Search for the cell housing the specified text and yield its (x, y) center coordinate. 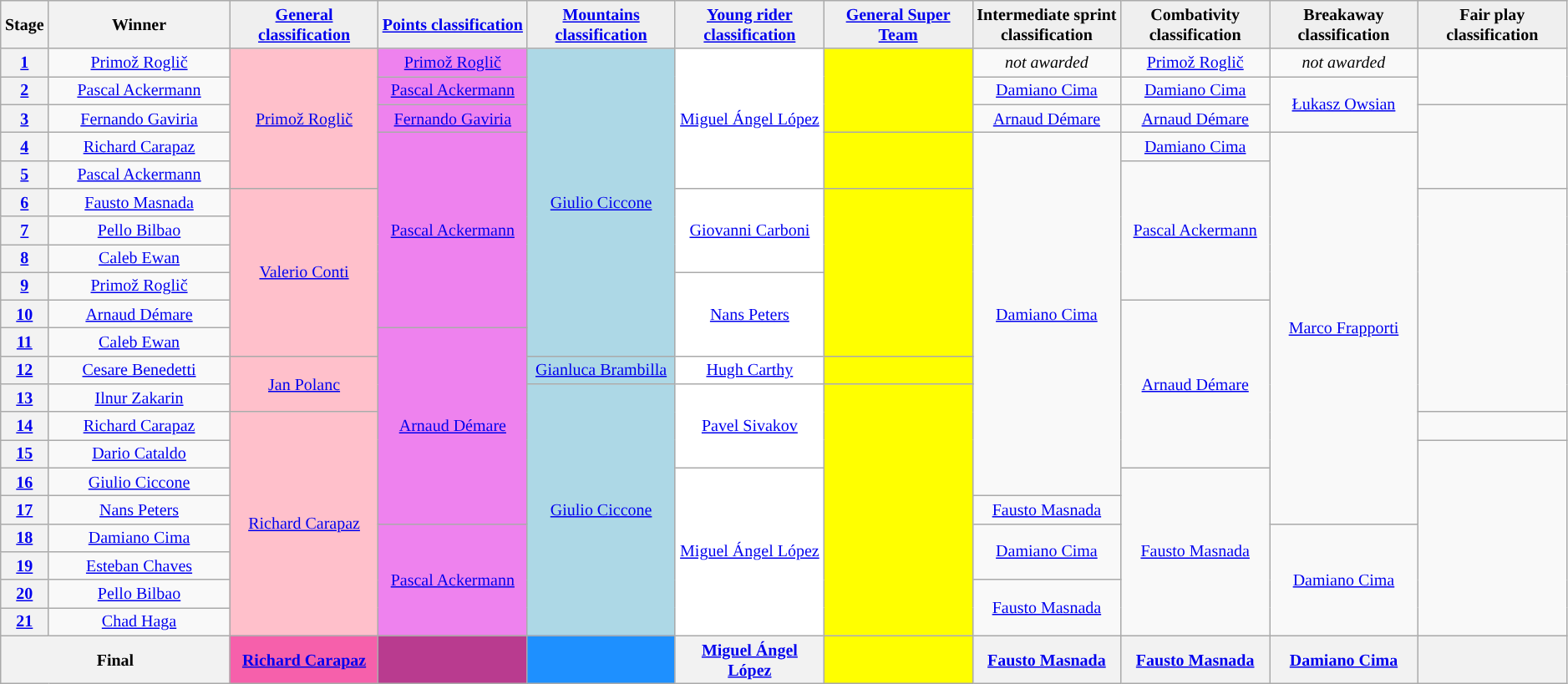
13 (25, 398)
Pavel Sivakov (749, 426)
Young rider classification (749, 25)
Ilnur Zakarin (139, 398)
14 (25, 426)
19 (25, 566)
Dario Cataldo (139, 454)
Gianluca Brambilla (601, 371)
20 (25, 593)
Chad Haga (139, 621)
Cesare Benedetti (139, 371)
Hugh Carthy (749, 371)
7 (25, 231)
8 (25, 259)
Marco Frapporti (1344, 329)
Jan Polanc (304, 384)
12 (25, 371)
General classification (304, 25)
9 (25, 286)
Giovanni Carboni (749, 231)
16 (25, 483)
4 (25, 147)
Fair play classification (1492, 25)
3 (25, 119)
Stage (25, 25)
Intermediate sprint classification (1047, 25)
18 (25, 538)
21 (25, 621)
Combativity classification (1195, 25)
Winner (139, 25)
Final (115, 660)
5 (25, 174)
Points classification (453, 25)
Mountains classification (601, 25)
General Super Team (898, 25)
Esteban Chaves (139, 566)
1 (25, 63)
10 (25, 314)
17 (25, 509)
2 (25, 90)
Łukasz Owsian (1344, 105)
11 (25, 342)
Breakaway classification (1344, 25)
6 (25, 202)
15 (25, 454)
Valerio Conti (304, 272)
